Provide the [X, Y] coordinate of the cell's center where the given text is located.  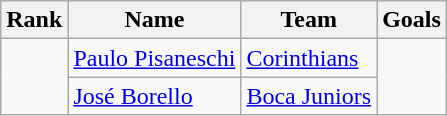
Name [154, 20]
Rank [34, 20]
Team [309, 20]
Goals [412, 20]
Boca Juniors [309, 96]
Corinthians [309, 58]
Paulo Pisaneschi [154, 58]
José Borello [154, 96]
